Search for the cell housing the specified text and yield its (x, y) center coordinate. 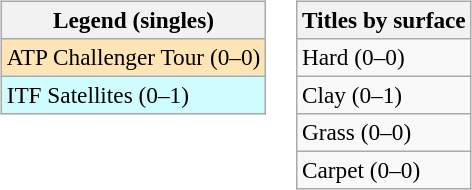
Hard (0–0) (384, 57)
Legend (singles) (133, 20)
Grass (0–0) (384, 133)
ITF Satellites (0–1) (133, 95)
Clay (0–1) (384, 95)
Titles by surface (384, 20)
Carpet (0–0) (384, 171)
ATP Challenger Tour (0–0) (133, 57)
